From the cell containing the given text, extract its center point as (x, y) coordinate. 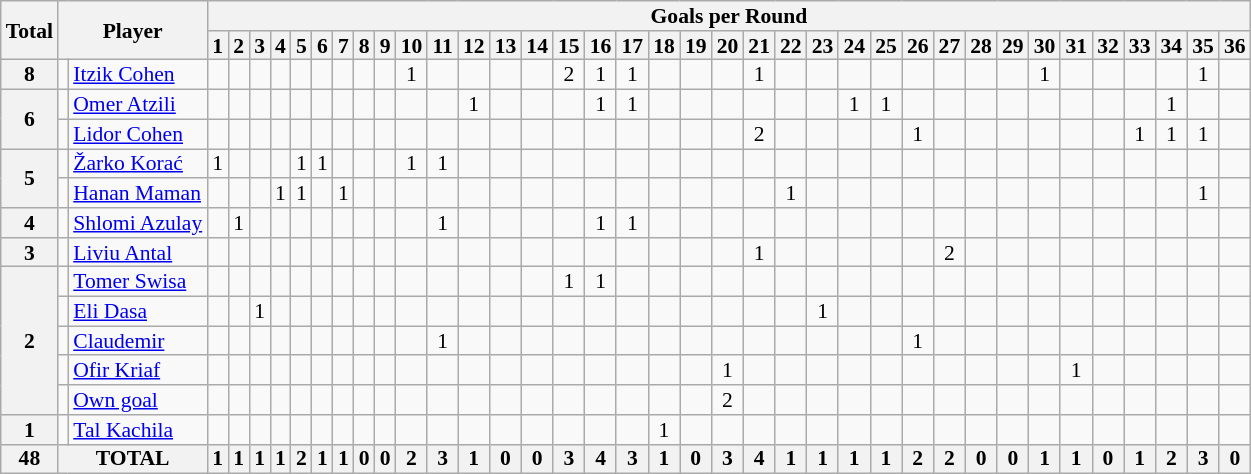
30 (1045, 46)
Lidor Cohen (138, 134)
10 (412, 46)
Žarko Korać (138, 164)
22 (791, 46)
18 (664, 46)
11 (442, 46)
7 (344, 46)
Liviu Antal (138, 253)
29 (1013, 46)
33 (1140, 46)
31 (1076, 46)
TOTAL (132, 459)
48 (30, 459)
36 (1235, 46)
9 (386, 46)
Total (30, 30)
Itzik Cohen (138, 75)
34 (1172, 46)
23 (823, 46)
Ofir Kriaf (138, 371)
26 (918, 46)
Eli Dasa (138, 312)
Omer Atzili (138, 105)
12 (474, 46)
21 (759, 46)
35 (1203, 46)
Player (132, 30)
Hanan Maman (138, 193)
16 (601, 46)
24 (854, 46)
19 (696, 46)
Own goal (138, 400)
Goals per Round (728, 16)
Claudemir (138, 341)
20 (728, 46)
13 (506, 46)
Shlomi Azulay (138, 223)
17 (632, 46)
Tomer Swisa (138, 282)
14 (537, 46)
25 (886, 46)
32 (1108, 46)
15 (569, 46)
27 (950, 46)
Tal Kachila (138, 430)
28 (981, 46)
